Search for the cell housing the specified text and yield its [x, y] center coordinate. 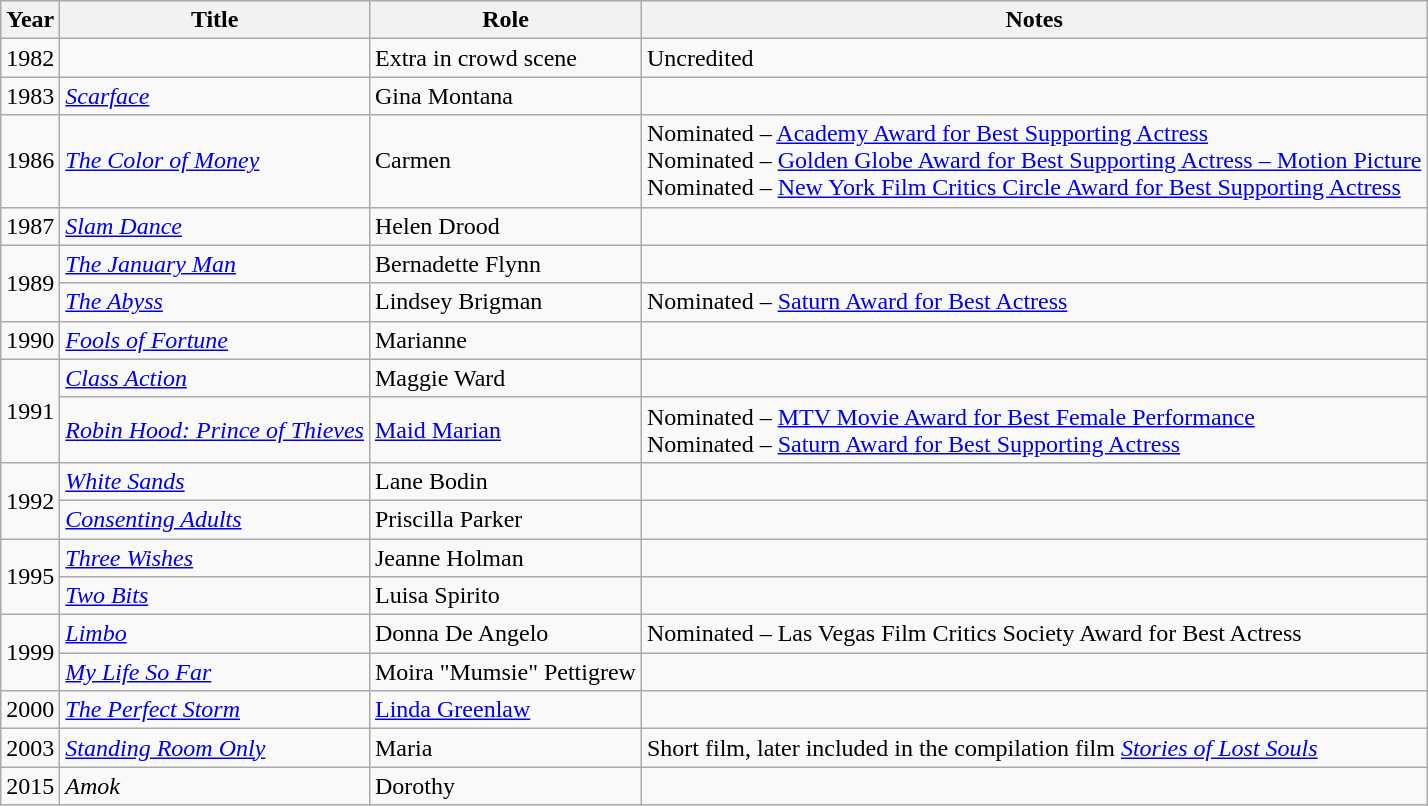
1995 [30, 576]
Maid Marian [505, 430]
The Color of Money [215, 161]
Jeanne Holman [505, 557]
1982 [30, 58]
Scarface [215, 96]
Lindsey Brigman [505, 302]
Luisa Spirito [505, 596]
Fools of Fortune [215, 340]
1992 [30, 500]
Notes [1034, 20]
Standing Room Only [215, 748]
2003 [30, 748]
1986 [30, 161]
Slam Dance [215, 226]
Nominated – Las Vegas Film Critics Society Award for Best Actress [1034, 634]
1983 [30, 96]
1989 [30, 283]
1987 [30, 226]
Carmen [505, 161]
The Perfect Storm [215, 710]
Two Bits [215, 596]
Extra in crowd scene [505, 58]
Class Action [215, 378]
Three Wishes [215, 557]
Nominated – MTV Movie Award for Best Female PerformanceNominated – Saturn Award for Best Supporting Actress [1034, 430]
2015 [30, 786]
Moira "Mumsie" Pettigrew [505, 672]
Donna De Angelo [505, 634]
Role [505, 20]
White Sands [215, 481]
Helen Drood [505, 226]
Consenting Adults [215, 519]
1991 [30, 410]
Amok [215, 786]
Marianne [505, 340]
Bernadette Flynn [505, 264]
Maria [505, 748]
1990 [30, 340]
2000 [30, 710]
Short film, later included in the compilation film Stories of Lost Souls [1034, 748]
Lane Bodin [505, 481]
Year [30, 20]
Linda Greenlaw [505, 710]
Maggie Ward [505, 378]
Robin Hood: Prince of Thieves [215, 430]
Title [215, 20]
1999 [30, 653]
Limbo [215, 634]
Priscilla Parker [505, 519]
Gina Montana [505, 96]
The January Man [215, 264]
Dorothy [505, 786]
My Life So Far [215, 672]
The Abyss [215, 302]
Nominated – Saturn Award for Best Actress [1034, 302]
Uncredited [1034, 58]
